Return (X, Y) of the center of cell containing provided text 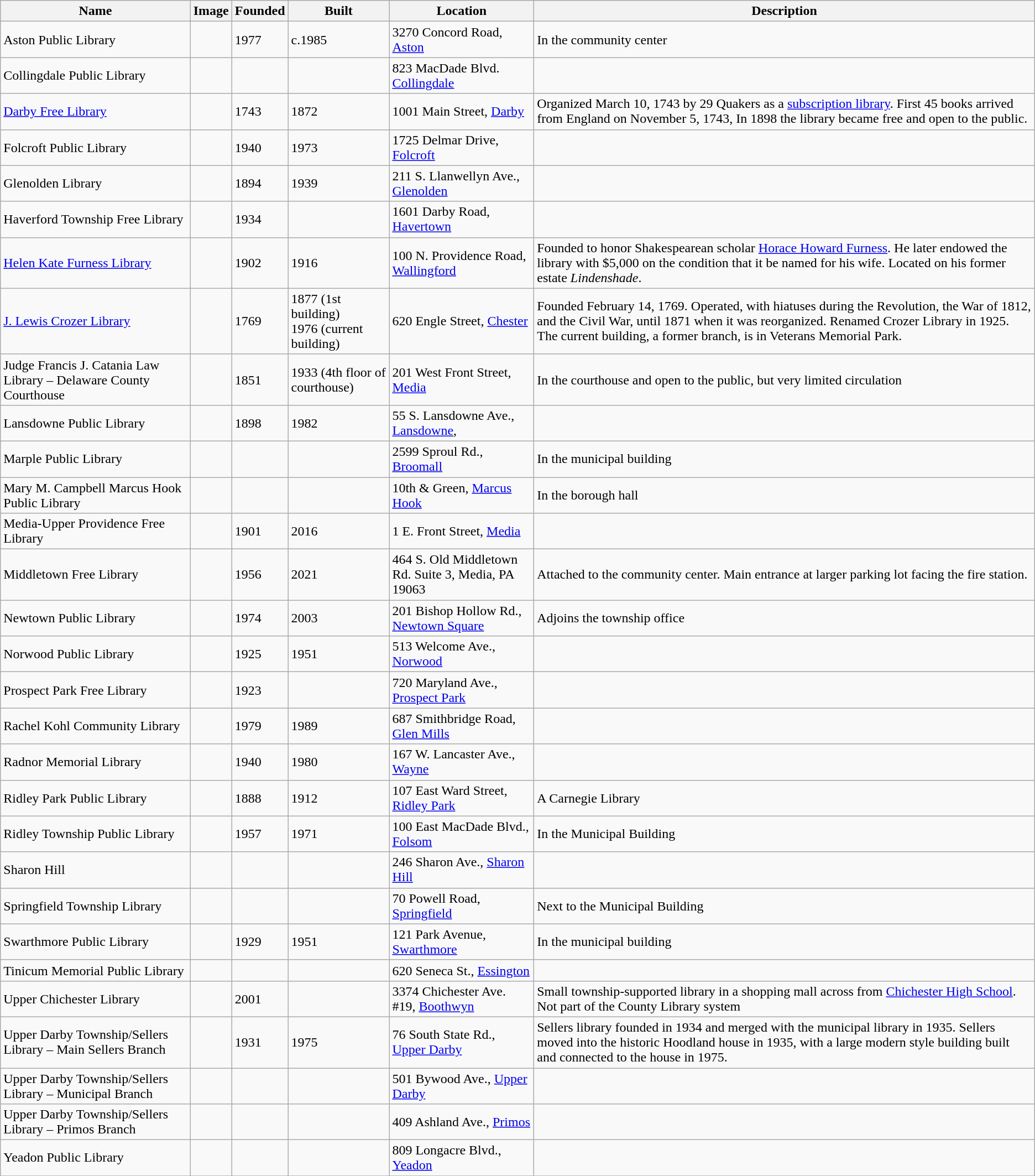
211 S. Llanwellyn Ave., Glenolden (462, 184)
2021 (338, 575)
Founded (260, 11)
In the community center (785, 40)
1725 Delmar Drive, Folcroft (462, 147)
1872 (338, 112)
Description (785, 11)
Prospect Park Free Library (95, 690)
Adjoins the township office (785, 618)
3374 Chichester Ave. #19, Boothwyn (462, 999)
167 W. Lancaster Ave., Wayne (462, 762)
Attached to the community center. Main entrance at larger parking lot facing the fire station. (785, 575)
Collingdale Public Library (95, 75)
Middletown Free Library (95, 575)
809 Longacre Blvd., Yeadon (462, 1158)
1982 (338, 423)
Springfield Township Library (95, 906)
Yeadon Public Library (95, 1158)
Swarthmore Public Library (95, 941)
1877 (1st building)1976 (current building) (338, 321)
100 N. Providence Road, Wallingford (462, 263)
501 Bywood Ave., Upper Darby (462, 1085)
Norwood Public Library (95, 654)
409 Ashland Ave., Primos (462, 1122)
Rachel Kohl Community Library (95, 726)
Folcroft Public Library (95, 147)
Ridley Park Public Library (95, 798)
2003 (338, 618)
Upper Chichester Library (95, 999)
100 East MacDade Blvd., Folsom (462, 834)
720 Maryland Ave., Prospect Park (462, 690)
Helen Kate Furness Library (95, 263)
70 Powell Road, Springfield (462, 906)
1957 (260, 834)
Sharon Hill (95, 870)
1912 (338, 798)
1 E. Front Street, Media (462, 531)
823 MacDade Blvd. Collingdale (462, 75)
1977 (260, 40)
Mary M. Campbell Marcus Hook Public Library (95, 495)
Image (211, 11)
1971 (338, 834)
121 Park Avenue, Swarthmore (462, 941)
Judge Francis J. Catania Law Library – Delaware County Courthouse (95, 379)
1601 Darby Road, Havertown (462, 219)
Media-Upper Providence Free Library (95, 531)
1973 (338, 147)
Next to the Municipal Building (785, 906)
1769 (260, 321)
Location (462, 11)
1851 (260, 379)
2016 (338, 531)
201 West Front Street, Media (462, 379)
1894 (260, 184)
A Carnegie Library (785, 798)
Built (338, 11)
1974 (260, 618)
Marple Public Library (95, 459)
620 Seneca St., Essington (462, 970)
1956 (260, 575)
10th & Green, Marcus Hook (462, 495)
246 Sharon Ave., Sharon Hill (462, 870)
Darby Free Library (95, 112)
1901 (260, 531)
513 Welcome Ave., Norwood (462, 654)
1989 (338, 726)
Ridley Township Public Library (95, 834)
687 Smithbridge Road, Glen Mills (462, 726)
1001 Main Street, Darby (462, 112)
1743 (260, 112)
1933 (4th floor of courthouse) (338, 379)
In the borough hall (785, 495)
1916 (338, 263)
2599 Sproul Rd., Broomall (462, 459)
3270 Concord Road, Aston (462, 40)
1931 (260, 1042)
1934 (260, 219)
1979 (260, 726)
1980 (338, 762)
Upper Darby Township/Sellers Library – Main Sellers Branch (95, 1042)
1902 (260, 263)
J. Lewis Crozer Library (95, 321)
Upper Darby Township/Sellers Library – Primos Branch (95, 1122)
1888 (260, 798)
1923 (260, 690)
Haverford Township Free Library (95, 219)
Glenolden Library (95, 184)
2001 (260, 999)
1929 (260, 941)
Upper Darby Township/Sellers Library – Municipal Branch (95, 1085)
620 Engle Street, Chester (462, 321)
Aston Public Library (95, 40)
c.1985 (338, 40)
76 South State Rd., Upper Darby (462, 1042)
107 East Ward Street, Ridley Park (462, 798)
1925 (260, 654)
Radnor Memorial Library (95, 762)
1975 (338, 1042)
55 S. Lansdowne Ave., Lansdowne, (462, 423)
201 Bishop Hollow Rd., Newtown Square (462, 618)
Name (95, 11)
1939 (338, 184)
464 S. Old Middletown Rd. Suite 3, Media, PA 19063 (462, 575)
In the Municipal Building (785, 834)
1898 (260, 423)
Newtown Public Library (95, 618)
Tinicum Memorial Public Library (95, 970)
In the courthouse and open to the public, but very limited circulation (785, 379)
Lansdowne Public Library (95, 423)
Small township-supported library in a shopping mall across from Chichester High School. Not part of the County Library system (785, 999)
